Scan for the cell matching the given text and deliver its (X, Y) coordinate at center. 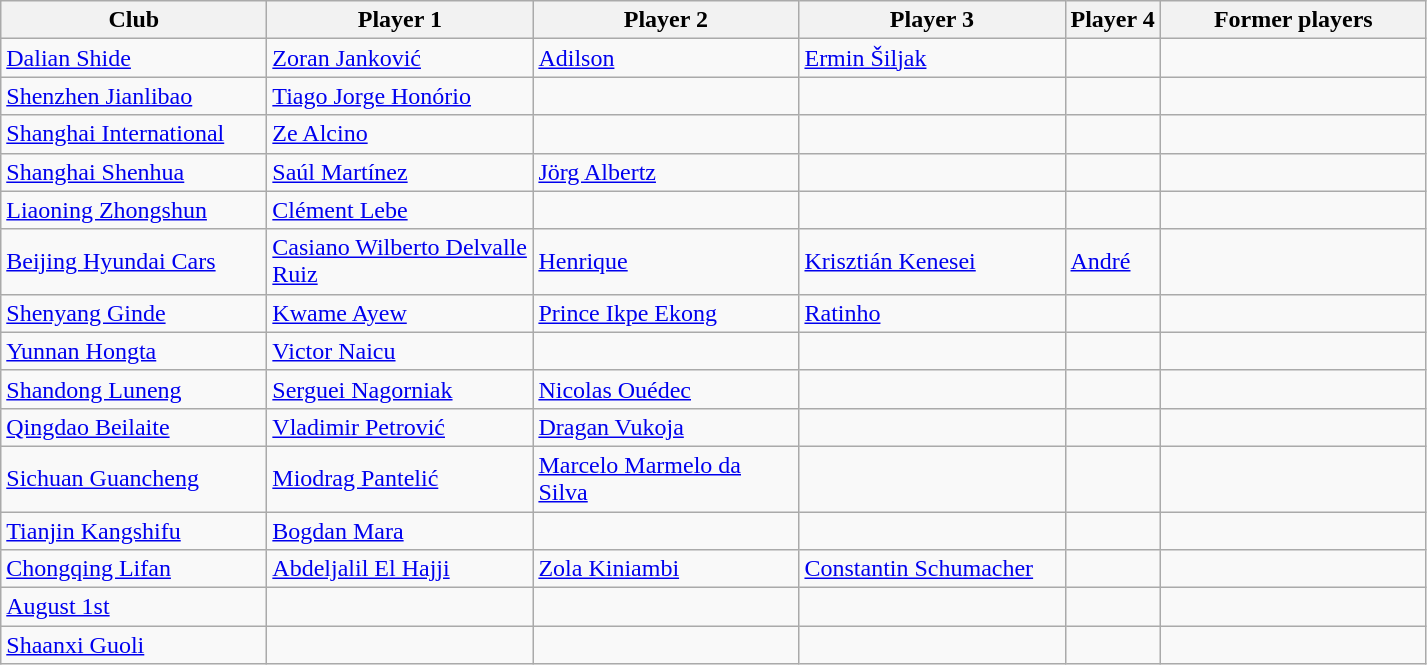
Shanghai Shenhua (134, 172)
Nicolas Ouédec (666, 389)
Jörg Albertz (666, 172)
Shaanxi Guoli (134, 645)
Dalian Shide (134, 58)
Bogdan Mara (400, 531)
Ratinho (932, 313)
Henrique (666, 262)
Beijing Hyundai Cars (134, 262)
Player 3 (932, 20)
Player 1 (400, 20)
Miodrag Pantelić (400, 478)
Adilson (666, 58)
Serguei Nagorniak (400, 389)
Constantin Schumacher (932, 569)
Zoran Janković (400, 58)
Marcelo Marmelo da Silva (666, 478)
Ermin Šiljak (932, 58)
Club (134, 20)
André (1112, 262)
Qingdao Beilaite (134, 427)
Shanghai International (134, 134)
Saúl Martínez (400, 172)
Player 2 (666, 20)
Prince Ikpe Ekong (666, 313)
Clément Lebe (400, 210)
Yunnan Hongta (134, 351)
Former players (1293, 20)
Dragan Vukoja (666, 427)
Vladimir Petrović (400, 427)
Shenyang Ginde (134, 313)
Krisztián Kenesei (932, 262)
Chongqing Lifan (134, 569)
Tianjin Kangshifu (134, 531)
Kwame Ayew (400, 313)
Sichuan Guancheng (134, 478)
Zola Kiniambi (666, 569)
Shenzhen Jianlibao (134, 96)
Liaoning Zhongshun (134, 210)
August 1st (134, 607)
Tiago Jorge Honório (400, 96)
Casiano Wilberto Delvalle Ruiz (400, 262)
Abdeljalil El Hajji (400, 569)
Shandong Luneng (134, 389)
Player 4 (1112, 20)
Victor Naicu (400, 351)
Ze Alcino (400, 134)
